Scan for the cell matching the given text and deliver its (X, Y) coordinate at center. 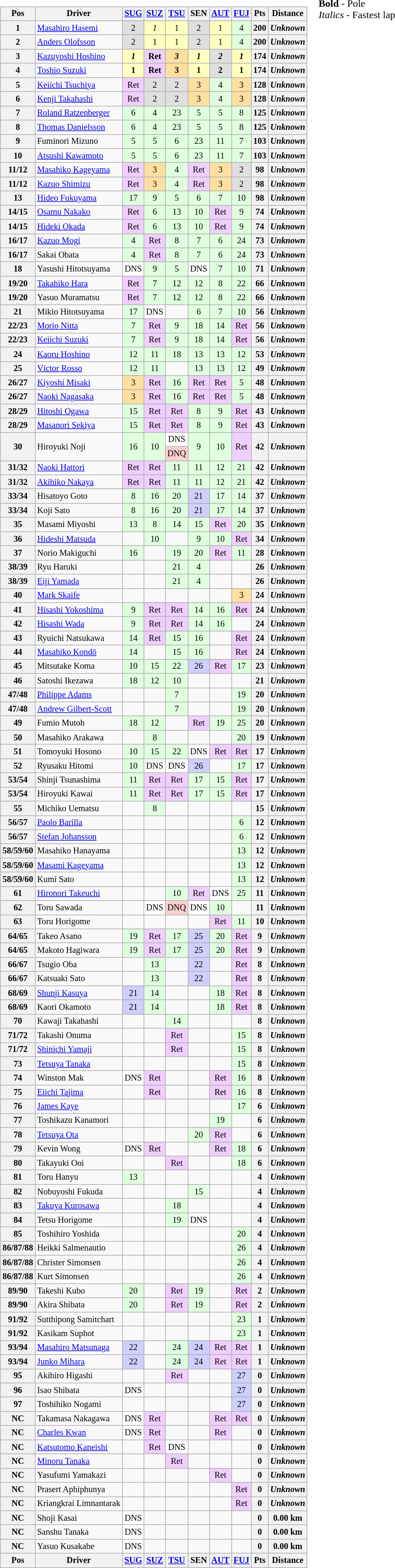
Anders Olofsson (78, 42)
Hisashi Yokoshima (78, 610)
Junko Mihara (78, 1362)
Minoru Tanaka (78, 1461)
Isao Shibata (78, 1390)
Heikki Salmenautio (78, 1248)
81 (18, 1177)
Takayuki Ooi (78, 1163)
51 (18, 752)
Shinji Tsunashima (78, 780)
77 (18, 1121)
Kazuyoshi Hoshino (78, 56)
53 (260, 354)
97 (18, 1404)
Kawaji Takahashi (78, 1021)
52 (18, 766)
36 (18, 539)
Kenji Takahashi (78, 99)
Fumio Mutoh (78, 723)
Toshio Suzuki (78, 70)
Kumi Sato (78, 879)
76 (18, 1106)
James Kaye (78, 1106)
80 (18, 1163)
Hideki Okada (78, 226)
84 (18, 1220)
Thomas Danielsson (78, 127)
Christer Simonsen (78, 1262)
Hitoshi Ogawa (78, 411)
Tetsuya Ota (78, 1135)
Toru Sawada (78, 908)
95 (18, 1376)
Yasuo Kusakabe (78, 1546)
Yasuo Muramatsu (78, 298)
Sakai Obata (78, 255)
Masahiro Matsunaga (78, 1347)
Tetsuya Tanaka (78, 1064)
71 (260, 269)
Ryuichi Natsukawa (78, 638)
Philippe Adams (78, 695)
40 (18, 596)
Shoji Kasai (78, 1518)
83 (18, 1206)
Fuminori Mizuno (78, 142)
70 (18, 1021)
Hideshi Matsuda (78, 539)
28 (260, 553)
Hironori Takeuchi (78, 893)
Naoki Hattori (78, 468)
44 (18, 652)
Hideo Fukuyama (78, 198)
Tomoyuki Hosono (78, 752)
75 (18, 1092)
Masami Miyoshi (78, 524)
61 (18, 893)
Takashi Onuma (78, 1035)
96 (18, 1390)
63 (18, 922)
82 (18, 1191)
Ryusaku Hitomi (78, 766)
Norio Makiguchi (78, 553)
Katsutomo Kaneishi (78, 1447)
Mikio Hitotsuyama (78, 312)
Kasikam Suphot (78, 1334)
Shinichi Yamaji (78, 1050)
Sanshu Tanaka (78, 1532)
Michiko Uematsu (78, 808)
Hisashi Wada (78, 624)
Morio Nitta (78, 326)
Toru Horigome (78, 922)
Masahiko Hanayama (78, 851)
Hiroyuki Kawai (78, 794)
Atsushi Kawamoto (78, 156)
62 (18, 908)
Ryu Haruki (78, 567)
Takeshi Kubo (78, 1291)
Kazuo Shimizu (78, 184)
Keiichi Suzuki (78, 340)
Prasert Aphiphunya (78, 1490)
Naoki Nagasaka (78, 397)
Víctor Rosso (78, 368)
Yasushi Hitotsuyama (78, 269)
Koji Sato (78, 511)
Nobuyoshi Fukuda (78, 1191)
Stefan Johansson (78, 837)
Kiyoshi Misaki (78, 383)
50 (18, 737)
Kazuo Mogi (78, 241)
Takeo Asano (78, 936)
Makoto Hagiwara (78, 950)
Toshikazu Kanamori (78, 1121)
Shunji Kasuya (78, 993)
Takahiko Hara (78, 283)
Masahiko Kageyama (78, 170)
Charles Kwan (78, 1433)
41 (18, 610)
Hiroyuki Noji (78, 446)
Akihiko Nakaya (78, 482)
Eiichi Tajima (78, 1092)
Akira Shibata (78, 1305)
Osamu Nakako (78, 212)
Mitsutake Koma (78, 667)
Winston Mak (78, 1078)
30 (18, 446)
Masanori Sekiya (78, 425)
Sutthipong Samitchart (78, 1319)
45 (18, 667)
Kriangkrai Limnantarak (78, 1504)
Takuya Kurosawa (78, 1206)
85 (18, 1234)
Kaoru Hoshino (78, 354)
78 (18, 1135)
Toru Hanyu (78, 1177)
Tsugio Oba (78, 965)
Paolo Barilla (78, 823)
Kaori Okamoto (78, 1007)
Toshihiro Yoshida (78, 1234)
34 (260, 539)
Masahiko Kondō (78, 652)
Masami Kageyama (78, 865)
Mark Skaife (78, 596)
Hisatoyo Goto (78, 496)
Eiji Yamada (78, 581)
Masahiko Arakawa (78, 737)
Roland Ratzenberger (78, 113)
Andrew Gilbert-Scott (78, 709)
Yasufumi Yamakazi (78, 1475)
Satoshi Ikezawa (78, 680)
Tetsu Horigome (78, 1220)
Masahiro Hasemi (78, 28)
Kevin Wong (78, 1149)
Katsuaki Sato (78, 979)
Akihiro Higashi (78, 1376)
Keiichi Tsuchiya (78, 85)
Kurt Simonsen (78, 1277)
79 (18, 1149)
Takamasa Nakagawa (78, 1419)
46 (18, 680)
55 (18, 808)
Toshihiko Nogami (78, 1404)
